Capture the cell that displays the provided text and extract its (x, y) central coordinate. 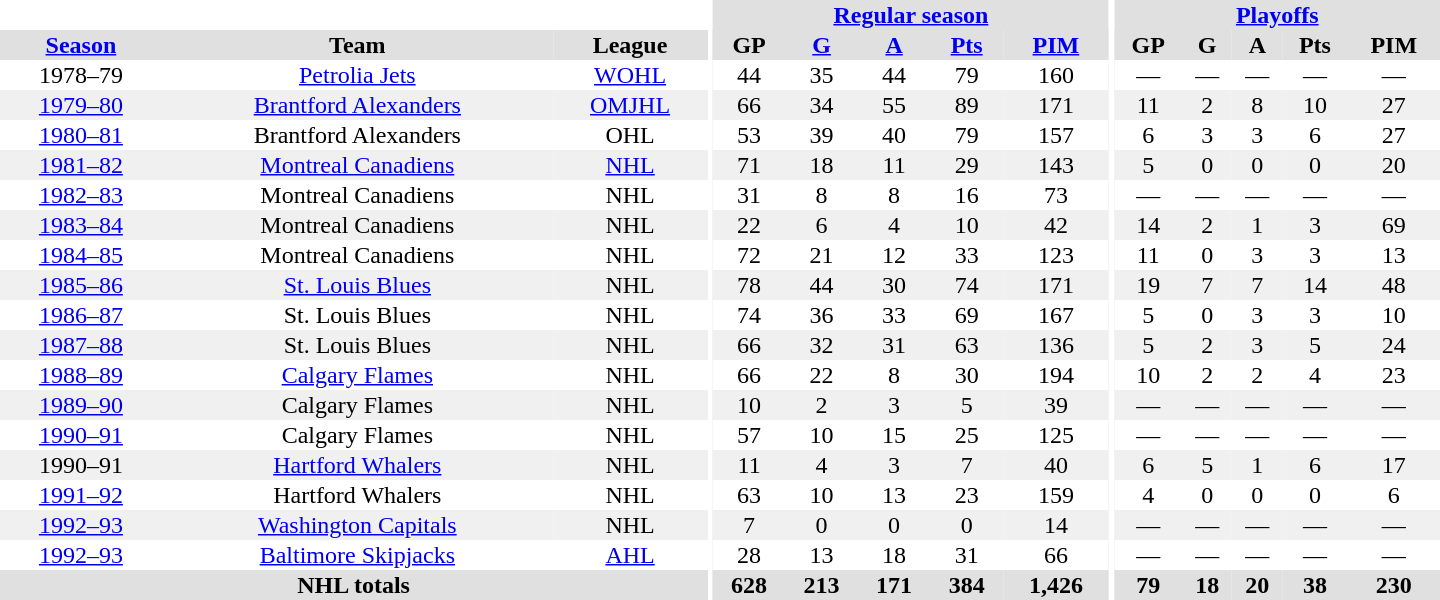
1984–85 (81, 255)
Playoffs (1277, 15)
League (630, 45)
Season (81, 45)
36 (822, 315)
NHL totals (354, 585)
WOHL (630, 75)
57 (750, 435)
53 (750, 135)
12 (894, 255)
213 (822, 585)
1980–81 (81, 135)
24 (1394, 345)
Petrolia Jets (358, 75)
157 (1056, 135)
1981–82 (81, 165)
15 (894, 435)
89 (966, 105)
42 (1056, 225)
55 (894, 105)
72 (750, 255)
Regular season (911, 15)
194 (1056, 375)
28 (750, 555)
AHL (630, 555)
125 (1056, 435)
1982–83 (81, 195)
OMJHL (630, 105)
1987–88 (81, 345)
1,426 (1056, 585)
48 (1394, 285)
29 (966, 165)
Team (358, 45)
143 (1056, 165)
1988–89 (81, 375)
1986–87 (81, 315)
35 (822, 75)
230 (1394, 585)
384 (966, 585)
OHL (630, 135)
160 (1056, 75)
16 (966, 195)
17 (1394, 465)
159 (1056, 495)
Baltimore Skipjacks (358, 555)
19 (1148, 285)
78 (750, 285)
25 (966, 435)
628 (750, 585)
1989–90 (81, 405)
34 (822, 105)
1991–92 (81, 495)
1979–80 (81, 105)
1985–86 (81, 285)
1983–84 (81, 225)
Washington Capitals (358, 525)
38 (1314, 585)
32 (822, 345)
73 (1056, 195)
1978–79 (81, 75)
71 (750, 165)
123 (1056, 255)
21 (822, 255)
167 (1056, 315)
136 (1056, 345)
